Scan for the cell matching the given text and deliver its [x, y] coordinate at center. 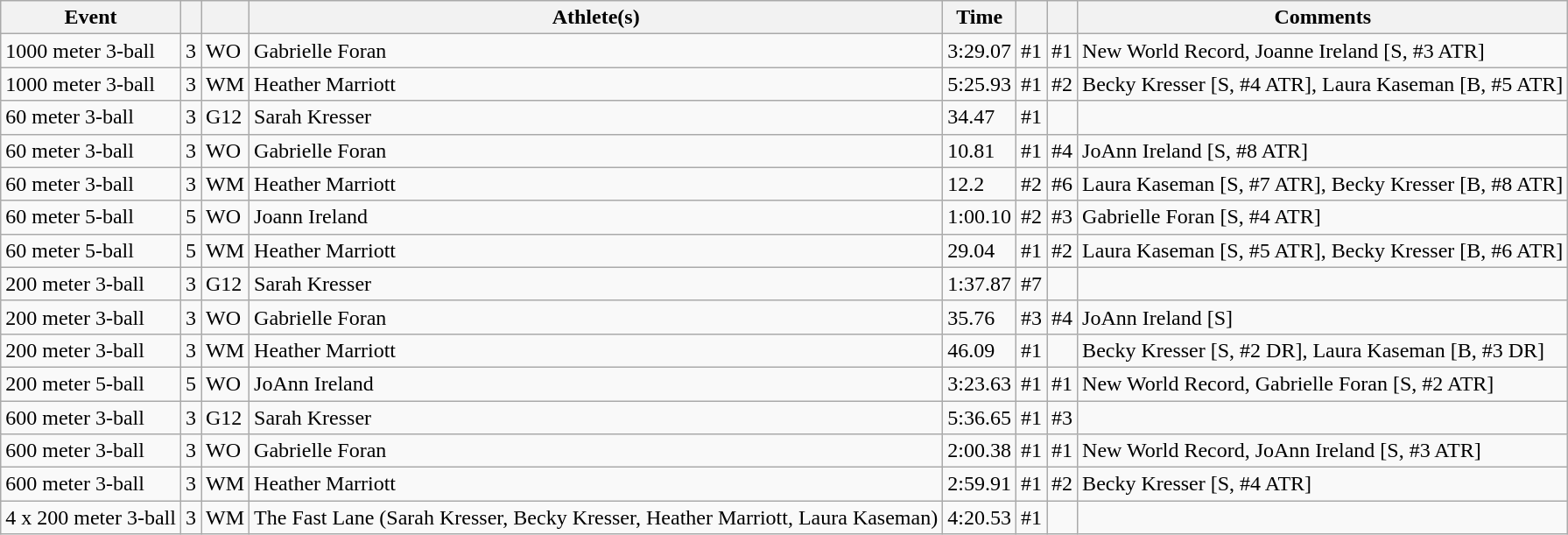
200 meter 5-ball [91, 384]
Athlete(s) [596, 18]
Laura Kaseman [S, #7 ATR], Becky Kresser [B, #8 ATR] [1323, 184]
#7 [1031, 284]
Event [91, 18]
46.09 [980, 350]
35.76 [980, 317]
#6 [1063, 184]
3:29.07 [980, 51]
12.2 [980, 184]
Gabrielle Foran [S, #4 ATR] [1323, 217]
4 x 200 meter 3-ball [91, 517]
29.04 [980, 250]
34.47 [980, 117]
Comments [1323, 18]
2:00.38 [980, 451]
New World Record, Joanne Ireland [S, #3 ATR] [1323, 51]
New World Record, JoAnn Ireland [S, #3 ATR] [1323, 451]
JoAnn Ireland [S] [1323, 317]
New World Record, Gabrielle Foran [S, #2 ATR] [1323, 384]
Time [980, 18]
1:00.10 [980, 217]
Laura Kaseman [S, #5 ATR], Becky Kresser [B, #6 ATR] [1323, 250]
5:25.93 [980, 84]
1:37.87 [980, 284]
The Fast Lane (Sarah Kresser, Becky Kresser, Heather Marriott, Laura Kaseman) [596, 517]
JoAnn Ireland [S, #8 ATR] [1323, 151]
Becky Kresser [S, #4 ATR] [1323, 484]
3:23.63 [980, 384]
JoAnn Ireland [596, 384]
Becky Kresser [S, #4 ATR], Laura Kaseman [B, #5 ATR] [1323, 84]
10.81 [980, 151]
2:59.91 [980, 484]
4:20.53 [980, 517]
Joann Ireland [596, 217]
5:36.65 [980, 418]
Becky Kresser [S, #2 DR], Laura Kaseman [B, #3 DR] [1323, 350]
